Identify which cell holds the provided text, then report its [x, y] central coordinate. 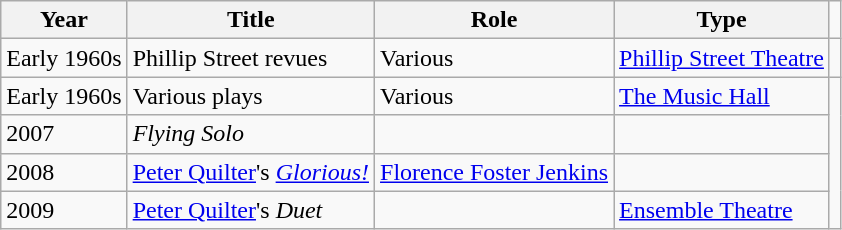
Phillip Street Theatre [722, 58]
Role [494, 20]
Various plays [250, 96]
Peter Quilter's Glorious! [250, 172]
2009 [64, 210]
Type [722, 20]
2008 [64, 172]
The Music Hall [722, 96]
Florence Foster Jenkins [494, 172]
Phillip Street revues [250, 58]
Ensemble Theatre [722, 210]
2007 [64, 134]
Flying Solo [250, 134]
Title [250, 20]
Year [64, 20]
Peter Quilter's Duet [250, 210]
